For the text-containing cell, return its midpoint in (x, y) coordinate format. 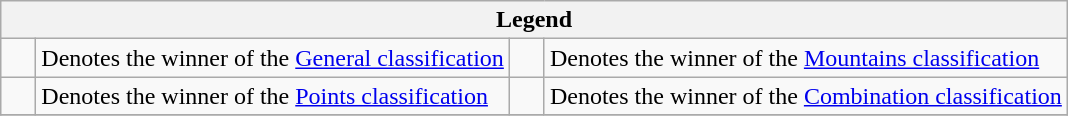
Denotes the winner of the Combination classification (806, 96)
Denotes the winner of the General classification (273, 58)
Denotes the winner of the Points classification (273, 96)
Legend (534, 20)
Denotes the winner of the Mountains classification (806, 58)
